Scan for the cell matching the given text and deliver its [X, Y] coordinate at center. 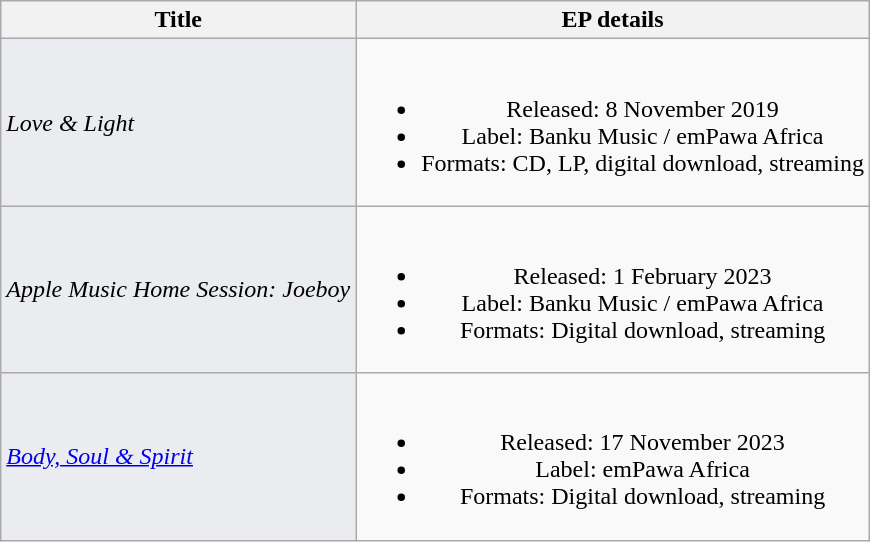
Apple Music Home Session: Joeboy [178, 290]
Released: 17 November 2023Label: emPawa AfricaFormats: Digital download, streaming [613, 456]
Released: 8 November 2019Label: Banku Music / emPawa AfricaFormats: CD, LP, digital download, streaming [613, 122]
Released: 1 February 2023Label: Banku Music / emPawa AfricaFormats: Digital download, streaming [613, 290]
EP details [613, 20]
Body, Soul & Spirit [178, 456]
Love & Light [178, 122]
Title [178, 20]
